Find where the given text appears and provide that cell's center as (X, Y) coordinate. 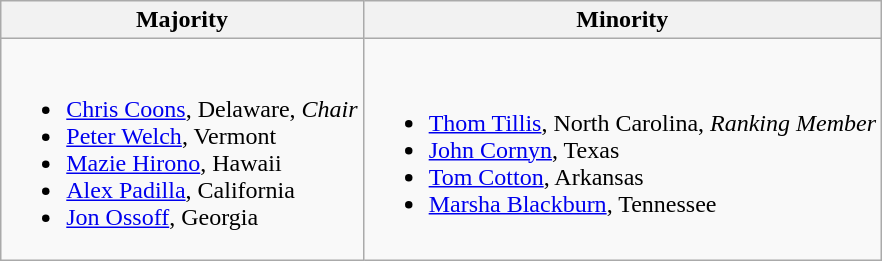
Minority (622, 20)
Majority (182, 20)
Thom Tillis, North Carolina, Ranking MemberJohn Cornyn, TexasTom Cotton, ArkansasMarsha Blackburn, Tennessee (622, 150)
Chris Coons, Delaware, ChairPeter Welch, VermontMazie Hirono, HawaiiAlex Padilla, CaliforniaJon Ossoff, Georgia (182, 150)
